Extract the (X, Y) coordinate from the center of the cell holding the provided text.  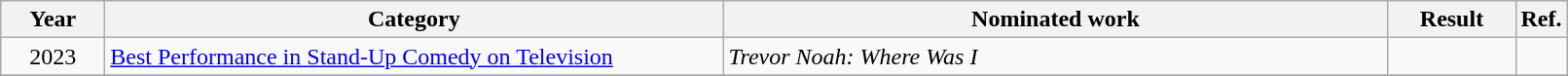
Trevor Noah: Where Was I (1055, 57)
Result (1452, 19)
Year (53, 19)
Category (415, 19)
Nominated work (1055, 19)
Ref. (1542, 19)
2023 (53, 57)
Best Performance in Stand-Up Comedy on Television (415, 57)
